Extract the [x, y] coordinate from the center of the cell holding the provided text.  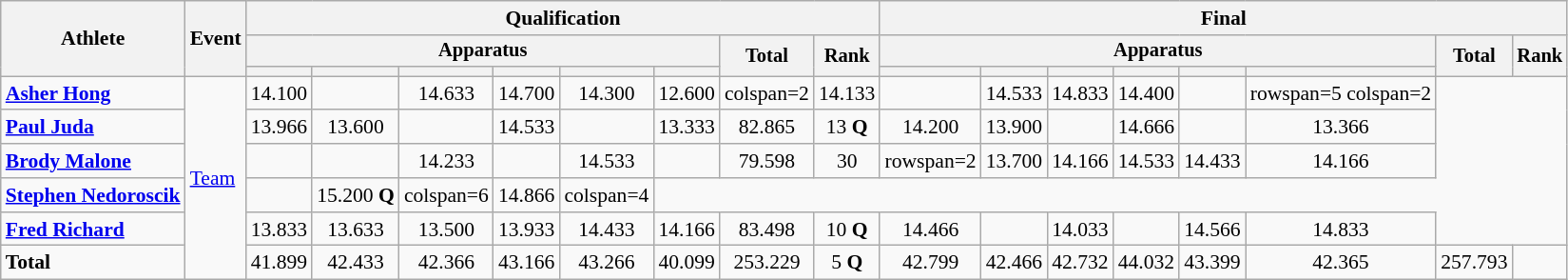
42.466 [1014, 263]
Paul Juda [93, 128]
14.033 [1080, 230]
Final [1223, 18]
colspan=2 [766, 93]
14.700 [527, 93]
13.933 [527, 230]
14.666 [1147, 128]
43.399 [1211, 263]
10 Q [846, 230]
42.732 [1080, 263]
79.598 [766, 161]
43.266 [607, 263]
Event [216, 38]
13.600 [356, 128]
Brody Malone [93, 161]
15.200 Q [356, 195]
14.133 [846, 93]
Stephen Nedoroscik [93, 195]
42.433 [356, 263]
42.799 [930, 263]
43.166 [527, 263]
Fred Richard [93, 230]
14.300 [607, 93]
13.700 [1014, 161]
14.466 [930, 230]
12.600 [687, 93]
13.900 [1014, 128]
rowspan=2 [930, 161]
13.500 [447, 230]
14.200 [930, 128]
83.498 [766, 230]
Team [216, 178]
13.633 [356, 230]
30 [846, 161]
14.866 [527, 195]
13.333 [687, 128]
rowspan=5 colspan=2 [1341, 93]
colspan=4 [607, 195]
41.899 [280, 263]
13.366 [1341, 128]
14.566 [1211, 230]
14.233 [447, 161]
Athlete [93, 38]
Asher Hong [93, 93]
44.032 [1147, 263]
82.865 [766, 128]
257.793 [1474, 263]
5 Q [846, 263]
colspan=6 [447, 195]
14.400 [1147, 93]
42.366 [447, 263]
13.833 [280, 230]
14.100 [280, 93]
13.966 [280, 128]
13 Q [846, 128]
253.229 [766, 263]
Qualification [563, 18]
40.099 [687, 263]
42.365 [1341, 263]
14.633 [447, 93]
